Return the [X, Y] coordinate for the center point of the cell that contains the specified text.  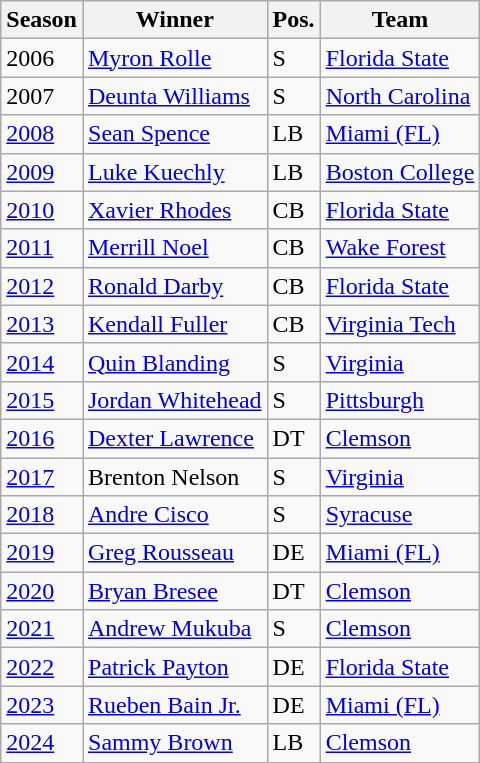
2018 [42, 515]
2007 [42, 96]
2006 [42, 58]
2021 [42, 629]
Bryan Bresee [174, 591]
2023 [42, 705]
North Carolina [400, 96]
Kendall Fuller [174, 324]
Season [42, 20]
2020 [42, 591]
Andre Cisco [174, 515]
Andrew Mukuba [174, 629]
Virginia Tech [400, 324]
Pos. [294, 20]
2017 [42, 477]
Luke Kuechly [174, 172]
2012 [42, 286]
Ronald Darby [174, 286]
Merrill Noel [174, 248]
2019 [42, 553]
Sean Spence [174, 134]
Sammy Brown [174, 743]
Deunta Williams [174, 96]
2024 [42, 743]
Pittsburgh [400, 400]
Boston College [400, 172]
Greg Rousseau [174, 553]
2009 [42, 172]
Syracuse [400, 515]
Winner [174, 20]
Team [400, 20]
2010 [42, 210]
2022 [42, 667]
Wake Forest [400, 248]
Xavier Rhodes [174, 210]
2008 [42, 134]
Brenton Nelson [174, 477]
Quin Blanding [174, 362]
Patrick Payton [174, 667]
Myron Rolle [174, 58]
2014 [42, 362]
2016 [42, 438]
Jordan Whitehead [174, 400]
Rueben Bain Jr. [174, 705]
2013 [42, 324]
2015 [42, 400]
2011 [42, 248]
Dexter Lawrence [174, 438]
